Provide the (X, Y) coordinate of the cell's center where the given text is located.  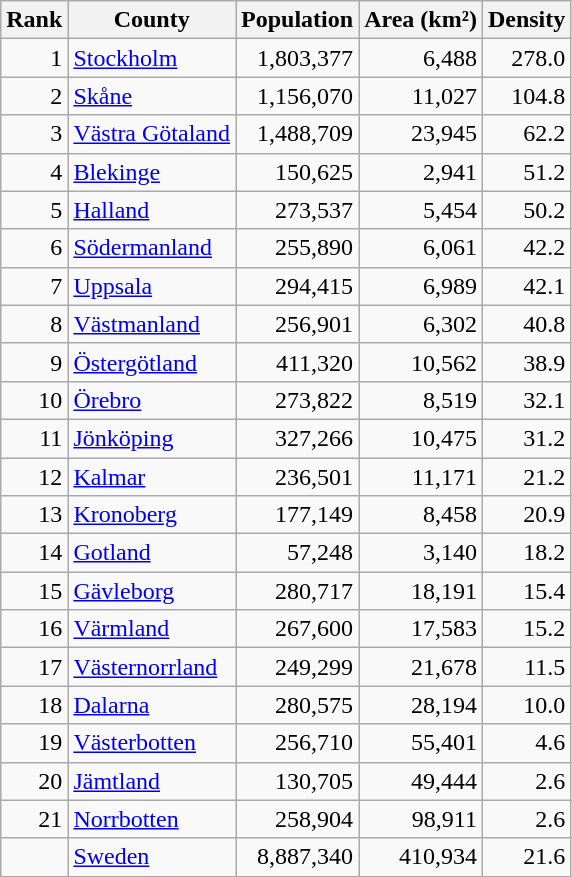
411,320 (298, 362)
Sweden (152, 857)
294,415 (298, 286)
8 (34, 324)
21.6 (526, 857)
8,519 (421, 400)
10 (34, 400)
18,191 (421, 591)
6,061 (421, 248)
177,149 (298, 515)
11,171 (421, 477)
249,299 (298, 667)
13 (34, 515)
Skåne (152, 96)
Örebro (152, 400)
Värmland (152, 629)
21 (34, 819)
20 (34, 781)
258,904 (298, 819)
Jönköping (152, 438)
12 (34, 477)
6,302 (421, 324)
1,803,377 (298, 58)
Västernorrland (152, 667)
6,488 (421, 58)
21,678 (421, 667)
Norrbotten (152, 819)
15.2 (526, 629)
273,537 (298, 210)
4 (34, 172)
Kronoberg (152, 515)
Kalmar (152, 477)
42.2 (526, 248)
18.2 (526, 553)
273,822 (298, 400)
1,488,709 (298, 134)
Jämtland (152, 781)
9 (34, 362)
11 (34, 438)
236,501 (298, 477)
Area (km²) (421, 20)
Västra Götaland (152, 134)
5 (34, 210)
6,989 (421, 286)
17,583 (421, 629)
2,941 (421, 172)
1 (34, 58)
4.6 (526, 743)
Gävleborg (152, 591)
7 (34, 286)
50.2 (526, 210)
11,027 (421, 96)
327,266 (298, 438)
17 (34, 667)
8,458 (421, 515)
62.2 (526, 134)
23,945 (421, 134)
280,575 (298, 705)
49,444 (421, 781)
18 (34, 705)
21.2 (526, 477)
280,717 (298, 591)
Stockholm (152, 58)
40.8 (526, 324)
150,625 (298, 172)
15 (34, 591)
Rank (34, 20)
1,156,070 (298, 96)
256,901 (298, 324)
Population (298, 20)
14 (34, 553)
278.0 (526, 58)
19 (34, 743)
130,705 (298, 781)
20.9 (526, 515)
Dalarna (152, 705)
38.9 (526, 362)
104.8 (526, 96)
3,140 (421, 553)
42.1 (526, 286)
51.2 (526, 172)
Östergötland (152, 362)
County (152, 20)
8,887,340 (298, 857)
Blekinge (152, 172)
3 (34, 134)
10,475 (421, 438)
32.1 (526, 400)
57,248 (298, 553)
15.4 (526, 591)
98,911 (421, 819)
11.5 (526, 667)
255,890 (298, 248)
Södermanland (152, 248)
410,934 (421, 857)
Density (526, 20)
Uppsala (152, 286)
267,600 (298, 629)
Halland (152, 210)
5,454 (421, 210)
Gotland (152, 553)
10.0 (526, 705)
2 (34, 96)
Västerbotten (152, 743)
28,194 (421, 705)
256,710 (298, 743)
55,401 (421, 743)
6 (34, 248)
10,562 (421, 362)
Västmanland (152, 324)
16 (34, 629)
31.2 (526, 438)
